Pinpoint the cell where the given text exists, returning its [x, y] midpoint coordinate. 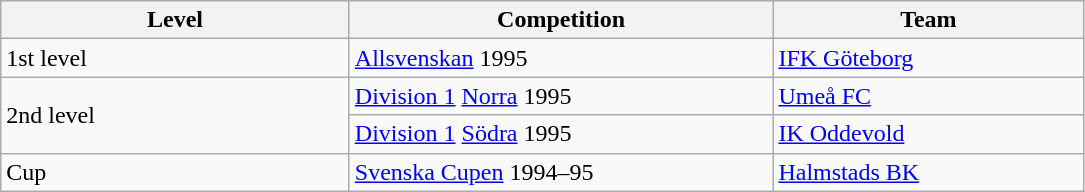
Division 1 Norra 1995 [561, 96]
Team [928, 20]
Svenska Cupen 1994–95 [561, 172]
Division 1 Södra 1995 [561, 134]
2nd level [176, 115]
IK Oddevold [928, 134]
Allsvenskan 1995 [561, 58]
1st level [176, 58]
Cup [176, 172]
IFK Göteborg [928, 58]
Competition [561, 20]
Level [176, 20]
Halmstads BK [928, 172]
Umeå FC [928, 96]
